Provide the (x, y) coordinate of the cell's center where the given text is located.  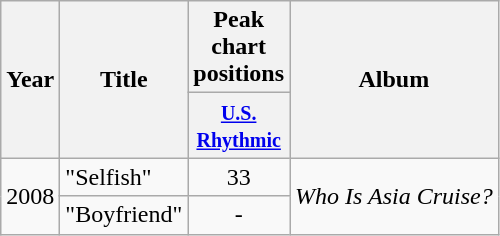
Who Is Asia Cruise? (394, 196)
"Boyfriend" (124, 215)
Title (124, 80)
Peak chart positions (239, 47)
33 (239, 177)
Album (394, 80)
"Selfish" (124, 177)
- (239, 215)
Year (30, 80)
2008 (30, 196)
U.S. Rhythmic (239, 126)
